Provide the (x, y) coordinate of the cell's center where the given text is located.  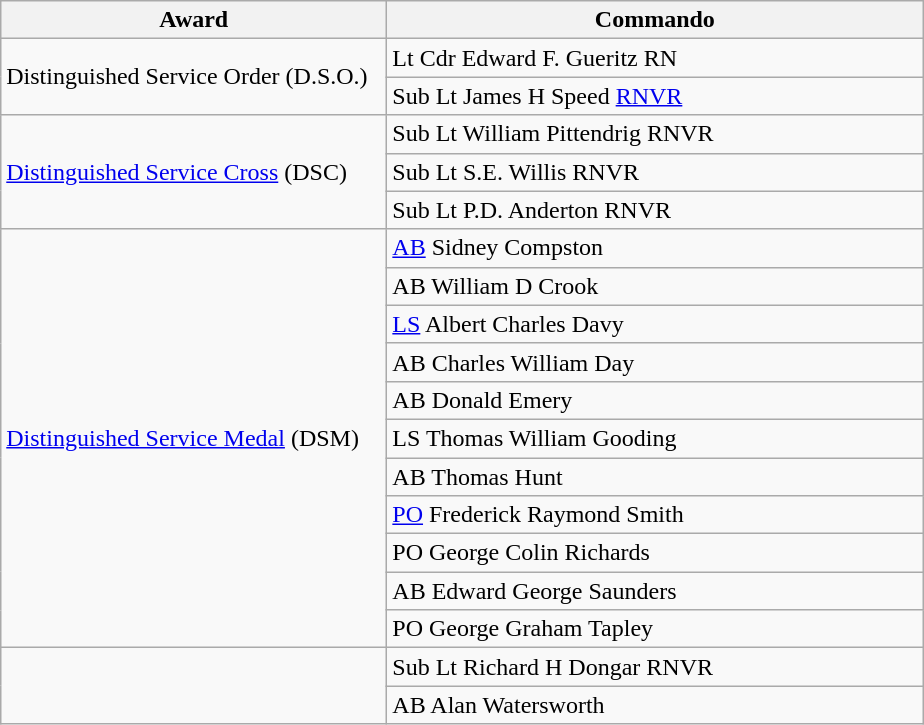
AB Alan Watersworth (655, 705)
Sub Lt James H Speed RNVR (655, 96)
AB Edward George Saunders (655, 591)
PO George Colin Richards (655, 553)
PO Frederick Raymond Smith (655, 515)
AB Thomas Hunt (655, 477)
Sub Lt William Pittendrig RNVR (655, 134)
AB Charles William Day (655, 362)
Sub Lt P.D. Anderton RNVR (655, 210)
AB William D Crook (655, 286)
Distinguished Service Cross (DSC) (194, 172)
Award (194, 20)
LS Albert Charles Davy (655, 324)
LS Thomas William Gooding (655, 438)
Distinguished Service Order (D.S.O.) (194, 77)
Commando (655, 20)
Sub Lt S.E. Willis RNVR (655, 172)
PO George Graham Tapley (655, 629)
Lt Cdr Edward F. Gueritz RN (655, 58)
Sub Lt Richard H Dongar RNVR (655, 667)
AB Sidney Compston (655, 248)
Distinguished Service Medal (DSM) (194, 438)
AB Donald Emery (655, 400)
